From the cell containing the given text, extract its center point as (x, y) coordinate. 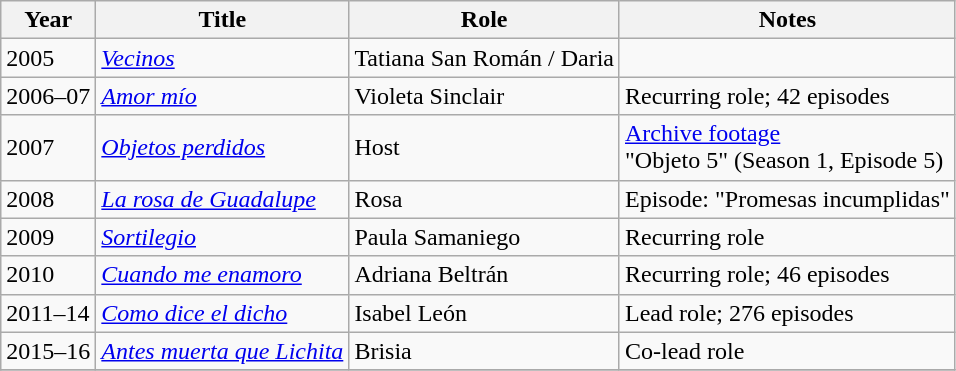
2008 (48, 199)
Isabel León (484, 313)
2011–14 (48, 313)
Archive footage"Objeto 5" (Season 1, Episode 5) (787, 148)
2015–16 (48, 351)
2005 (48, 58)
Recurring role; 46 episodes (787, 275)
Title (222, 20)
Recurring role; 42 episodes (787, 96)
Notes (787, 20)
Sortilegio (222, 237)
Year (48, 20)
La rosa de Guadalupe (222, 199)
Como dice el dicho (222, 313)
2010 (48, 275)
Tatiana San Román / Daria (484, 58)
Lead role; 276 episodes (787, 313)
Role (484, 20)
Co-lead role (787, 351)
Recurring role (787, 237)
Episode: "Promesas incumplidas" (787, 199)
Objetos perdidos (222, 148)
Host (484, 148)
Brisia (484, 351)
Violeta Sinclair (484, 96)
Adriana Beltrán (484, 275)
Amor mío (222, 96)
Vecinos (222, 58)
2007 (48, 148)
2009 (48, 237)
Cuando me enamoro (222, 275)
Rosa (484, 199)
Paula Samaniego (484, 237)
2006–07 (48, 96)
Antes muerta que Lichita (222, 351)
